Pinpoint the cell where the given text exists, returning its [x, y] midpoint coordinate. 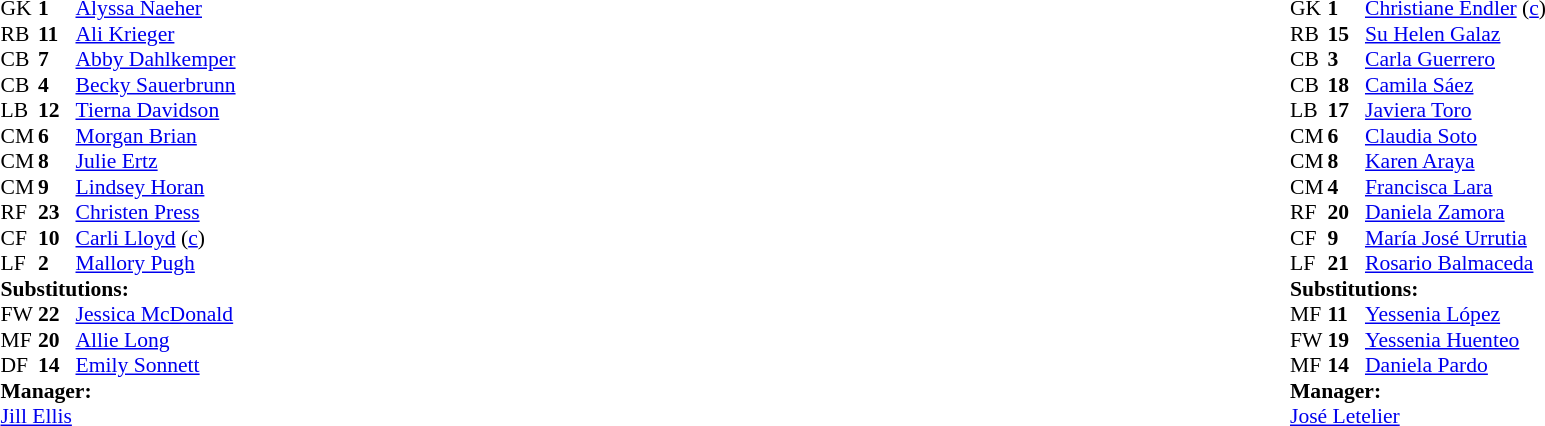
15 [1346, 34]
Carli Lloyd (c) [156, 238]
Tierna Davidson [156, 111]
Substitutions: [118, 289]
DF [19, 365]
17 [1346, 111]
Allie Long [156, 340]
Lindsey Horan [156, 187]
18 [1346, 85]
Julie Ertz [156, 161]
10 [57, 238]
19 [1346, 340]
23 [57, 213]
Emily Sonnett [156, 365]
Mallory Pugh [156, 263]
21 [1346, 263]
2 [57, 263]
Ali Krieger [156, 34]
Manager: [118, 391]
12 [57, 111]
3 [1346, 59]
7 [57, 59]
Becky Sauerbrunn [156, 85]
Jessica McDonald [156, 315]
22 [57, 315]
Christen Press [156, 213]
Abby Dahlkemper [156, 59]
Morgan Brian [156, 136]
